Provide the (x, y) coordinate of the cell's center where the given text is located.  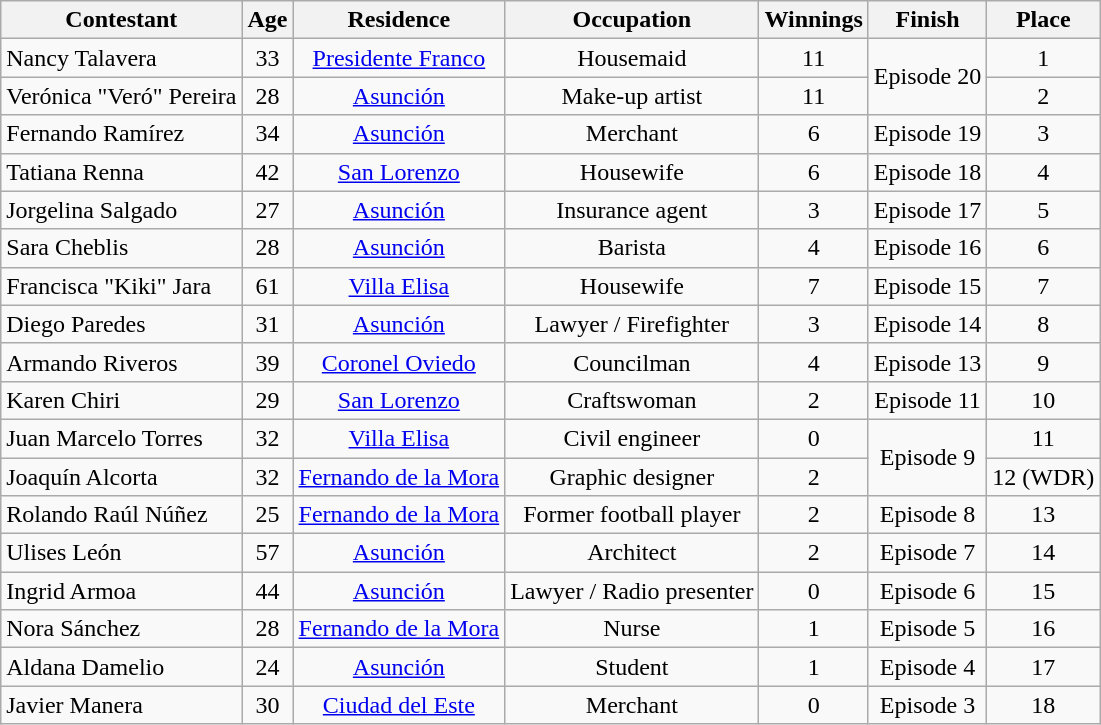
Juan Marcelo Torres (122, 438)
Episode 15 (927, 286)
Ingrid Armoa (122, 591)
29 (268, 400)
17 (1044, 667)
Armando Riveros (122, 362)
Ciudad del Este (399, 705)
Episode 17 (927, 210)
Winnings (814, 20)
Joaquín Alcorta (122, 477)
Presidente Franco (399, 58)
30 (268, 705)
Civil engineer (632, 438)
Nurse (632, 629)
61 (268, 286)
16 (1044, 629)
Student (632, 667)
Episode 5 (927, 629)
Episode 14 (927, 324)
Age (268, 20)
Barista (632, 248)
Episode 3 (927, 705)
Finish (927, 20)
Housemaid (632, 58)
Insurance agent (632, 210)
12 (WDR) (1044, 477)
Councilman (632, 362)
33 (268, 58)
15 (1044, 591)
Nancy Talavera (122, 58)
Episode 4 (927, 667)
Verónica "Veró" Pereira (122, 96)
34 (268, 134)
Residence (399, 20)
8 (1044, 324)
13 (1044, 515)
39 (268, 362)
Episode 16 (927, 248)
Jorgelina Salgado (122, 210)
Sara Cheblis (122, 248)
Diego Paredes (122, 324)
5 (1044, 210)
42 (268, 172)
18 (1044, 705)
9 (1044, 362)
Episode 19 (927, 134)
Episode 8 (927, 515)
Make-up artist (632, 96)
Karen Chiri (122, 400)
Fernando Ramírez (122, 134)
Contestant (122, 20)
Episode 18 (927, 172)
25 (268, 515)
Graphic designer (632, 477)
Rolando Raúl Núñez (122, 515)
57 (268, 553)
Episode 20 (927, 77)
44 (268, 591)
Episode 7 (927, 553)
27 (268, 210)
Coronel Oviedo (399, 362)
Architect (632, 553)
Javier Manera (122, 705)
Episode 6 (927, 591)
Lawyer / Firefighter (632, 324)
Occupation (632, 20)
Francisca "Kiki" Jara (122, 286)
Episode 11 (927, 400)
Episode 13 (927, 362)
Aldana Damelio (122, 667)
Episode 9 (927, 457)
Nora Sánchez (122, 629)
Craftswoman (632, 400)
31 (268, 324)
10 (1044, 400)
Tatiana Renna (122, 172)
24 (268, 667)
Place (1044, 20)
14 (1044, 553)
Former football player (632, 515)
Ulises León (122, 553)
Lawyer / Radio presenter (632, 591)
